Locate the cell with the specified text and output its [X, Y] center coordinate. 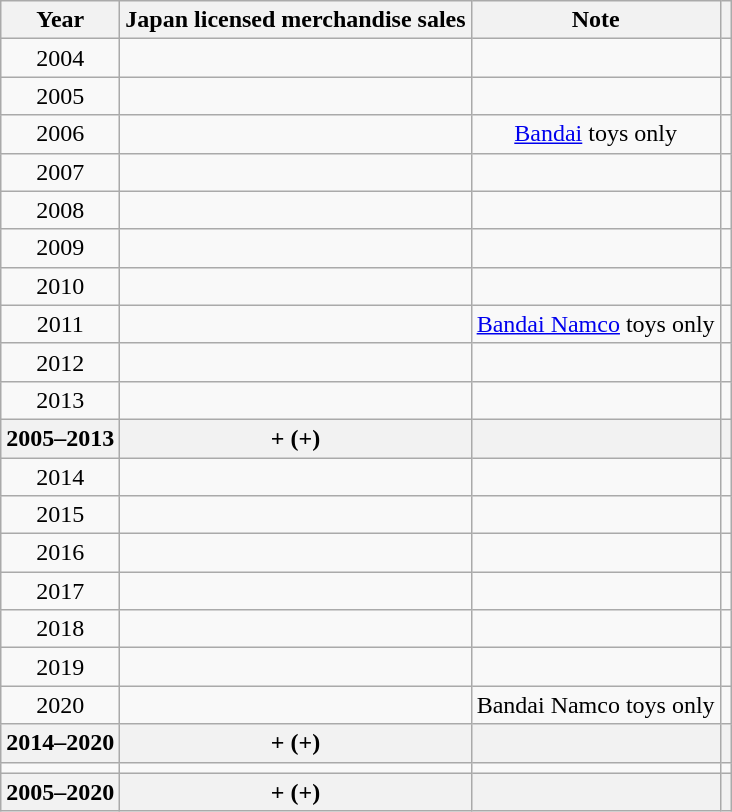
2016 [60, 553]
2005–2020 [60, 792]
Bandai toys only [596, 134]
2011 [60, 324]
Note [596, 20]
2014–2020 [60, 743]
2012 [60, 362]
Year [60, 20]
2004 [60, 58]
2015 [60, 515]
2020 [60, 705]
2008 [60, 210]
2018 [60, 629]
2009 [60, 248]
2005 [60, 96]
2005–2013 [60, 438]
2006 [60, 134]
2017 [60, 591]
Japan licensed merchandise sales [296, 20]
2007 [60, 172]
2019 [60, 667]
2010 [60, 286]
2013 [60, 400]
2014 [60, 477]
